Search for the cell housing the specified text and yield its (X, Y) center coordinate. 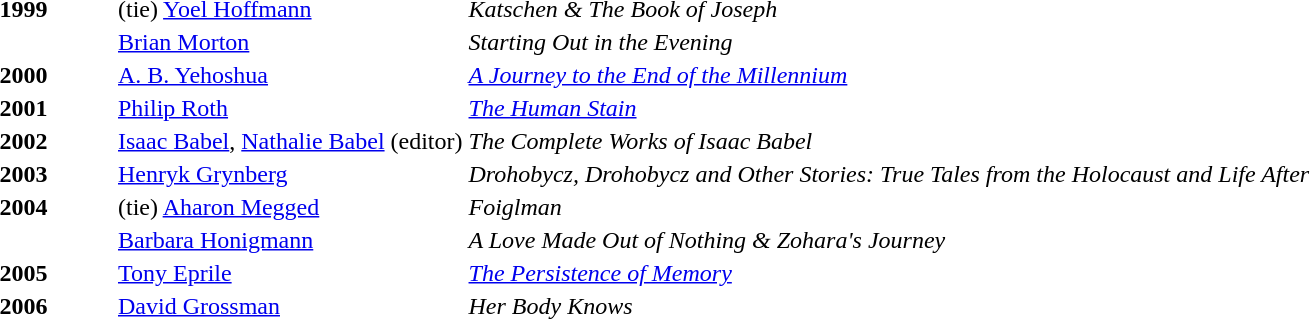
(tie) Aharon Megged (290, 207)
Tony Eprile (290, 273)
Philip Roth (290, 108)
Isaac Babel, Nathalie Babel (editor) (290, 141)
Barbara Honigmann (290, 240)
Brian Morton (290, 42)
Henryk Grynberg (290, 174)
A. B. Yehoshua (290, 75)
